Detect which cell encompasses the target text, then output its [X, Y] center coordinate. 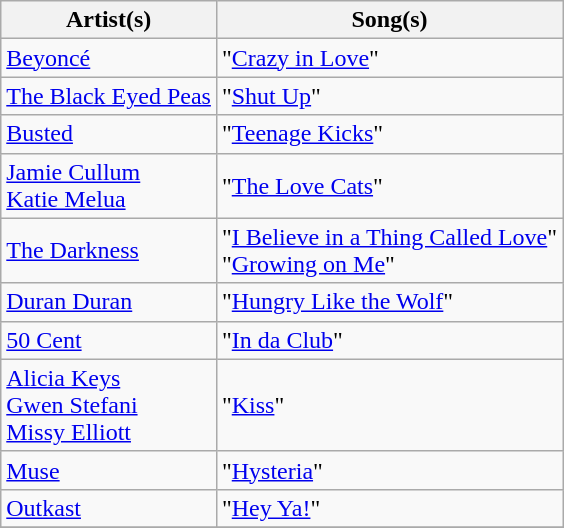
50 Cent [109, 340]
Duran Duran [109, 302]
"Teenage Kicks" [389, 134]
"Hungry Like the Wolf" [389, 302]
Muse [109, 470]
"Kiss" [389, 405]
Song(s) [389, 20]
Outkast [109, 508]
"The Love Cats" [389, 186]
Busted [109, 134]
"Shut Up" [389, 96]
"In da Club" [389, 340]
Beyoncé [109, 58]
"Hey Ya!" [389, 508]
Alicia KeysGwen StefaniMissy Elliott [109, 405]
Jamie Cullum Katie Melua [109, 186]
"I Believe in a Thing Called Love""Growing on Me" [389, 250]
"Hysteria" [389, 470]
The Darkness [109, 250]
Artist(s) [109, 20]
The Black Eyed Peas [109, 96]
"Crazy in Love" [389, 58]
